Find where the given text appears and provide that cell's center as [X, Y] coordinate. 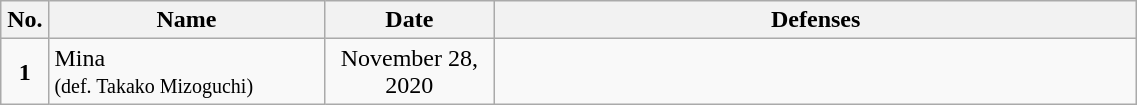
Date [409, 20]
November 28, 2020 [409, 72]
Name [186, 20]
Defenses [816, 20]
Mina (def. Takako Mizoguchi) [186, 72]
1 [25, 72]
No. [25, 20]
